Locate the cell with the specified text and output its [x, y] center coordinate. 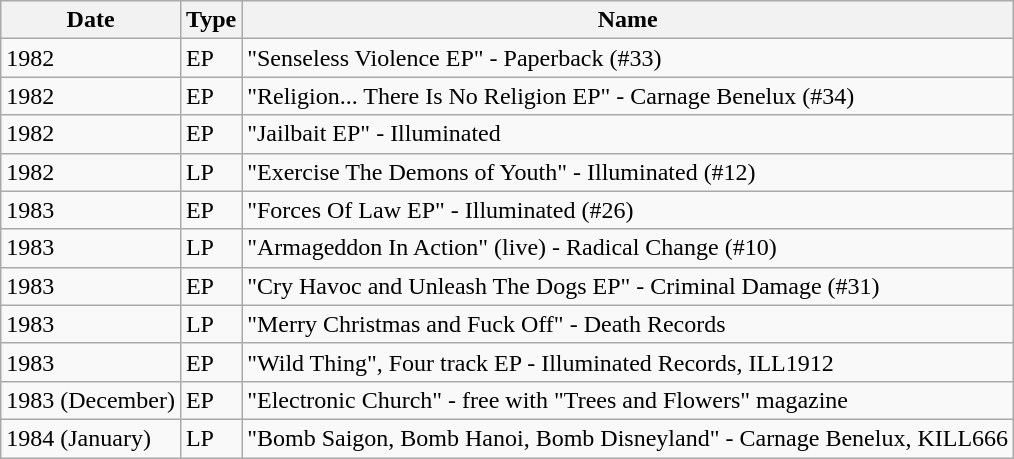
Date [91, 20]
Type [210, 20]
"Forces Of Law EP" - Illuminated (#26) [628, 210]
"Religion... There Is No Religion EP" - Carnage Benelux (#34) [628, 96]
"Jailbait EP" - Illuminated [628, 134]
"Bomb Saigon, Bomb Hanoi, Bomb Disneyland" - Carnage Benelux, KILL666 [628, 438]
"Wild Thing", Four track EP - Illuminated Records, ILL1912 [628, 362]
Name [628, 20]
1983 (December) [91, 400]
"Merry Christmas and Fuck Off" - Death Records [628, 324]
"Electronic Church" - free with "Trees and Flowers" magazine [628, 400]
"Exercise The Demons of Youth" - Illuminated (#12) [628, 172]
"Cry Havoc and Unleash The Dogs EP" - Criminal Damage (#31) [628, 286]
"Senseless Violence EP" - Paperback (#33) [628, 58]
1984 (January) [91, 438]
"Armageddon In Action" (live) - Radical Change (#10) [628, 248]
